Scan for the cell matching the given text and deliver its [X, Y] coordinate at center. 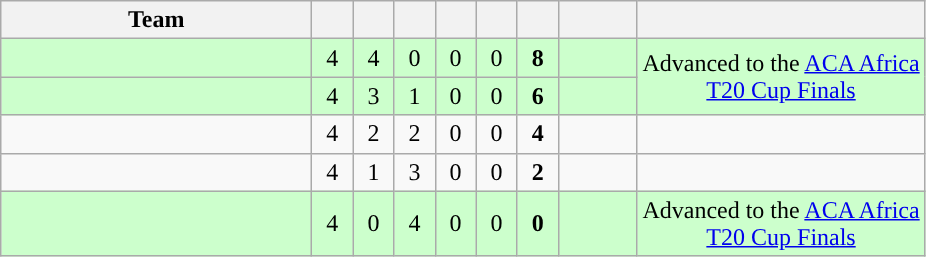
8 [538, 58]
6 [538, 96]
Team [156, 20]
